Find where the given text appears and provide that cell's center as [x, y] coordinate. 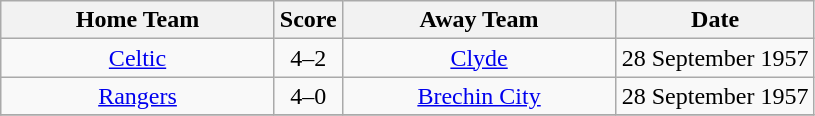
Rangers [138, 96]
Date [716, 20]
Brechin City [479, 96]
Score [308, 20]
Home Team [138, 20]
4–2 [308, 58]
Clyde [479, 58]
4–0 [308, 96]
Away Team [479, 20]
Celtic [138, 58]
